Search for the cell housing the specified text and yield its (x, y) center coordinate. 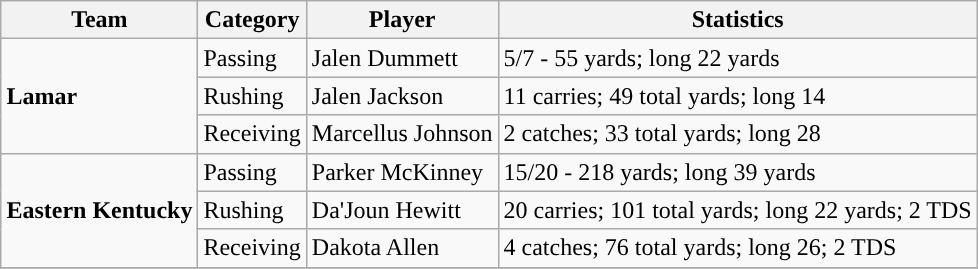
Marcellus Johnson (402, 134)
Eastern Kentucky (100, 210)
Jalen Dummett (402, 58)
4 catches; 76 total yards; long 26; 2 TDS (738, 248)
Jalen Jackson (402, 96)
Statistics (738, 20)
11 carries; 49 total yards; long 14 (738, 96)
Category (252, 20)
20 carries; 101 total yards; long 22 yards; 2 TDS (738, 210)
2 catches; 33 total yards; long 28 (738, 134)
Player (402, 20)
Team (100, 20)
Da'Joun Hewitt (402, 210)
Parker McKinney (402, 172)
Dakota Allen (402, 248)
Lamar (100, 96)
5/7 - 55 yards; long 22 yards (738, 58)
15/20 - 218 yards; long 39 yards (738, 172)
